Capture the cell that displays the provided text and extract its (x, y) central coordinate. 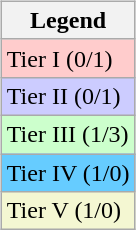
Tier I (0/1) (68, 58)
Legend (68, 20)
Tier II (0/1) (68, 96)
Tier III (1/3) (68, 134)
Tier V (1/0) (68, 211)
Tier IV (1/0) (68, 173)
